Capture the cell that displays the provided text and extract its [x, y] central coordinate. 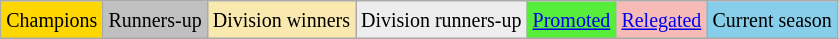
Promoted [572, 20]
Division runners-up [442, 20]
Runners-up [155, 20]
Champions [52, 20]
Division winners [281, 20]
Current season [772, 20]
Relegated [662, 20]
